Determine the (x, y) coordinate at the center of the cell enclosing the given text.  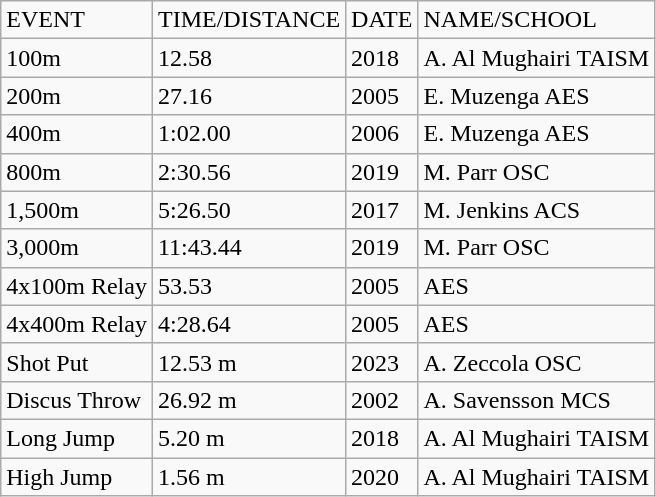
5:26.50 (248, 210)
100m (77, 58)
2006 (382, 134)
TIME/DISTANCE (248, 20)
11:43.44 (248, 248)
EVENT (77, 20)
12.58 (248, 58)
2023 (382, 362)
800m (77, 172)
1,500m (77, 210)
53.53 (248, 286)
1:02.00 (248, 134)
DATE (382, 20)
27.16 (248, 96)
Long Jump (77, 438)
200m (77, 96)
26.92 m (248, 400)
3,000m (77, 248)
4x100m Relay (77, 286)
2017 (382, 210)
4x400m Relay (77, 324)
2020 (382, 477)
400m (77, 134)
NAME/SCHOOL (536, 20)
1.56 m (248, 477)
2:30.56 (248, 172)
2002 (382, 400)
A. Savensson MCS (536, 400)
12.53 m (248, 362)
Shot Put (77, 362)
4:28.64 (248, 324)
High Jump (77, 477)
5.20 m (248, 438)
M. Jenkins ACS (536, 210)
A. Zeccola OSC (536, 362)
Discus Throw (77, 400)
